Detect which cell encompasses the target text, then output its [x, y] center coordinate. 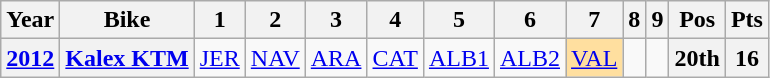
7 [594, 20]
ARA [336, 58]
CAT [395, 58]
9 [658, 20]
3 [336, 20]
ALB1 [458, 58]
Pos [697, 20]
8 [634, 20]
NAV [275, 58]
5 [458, 20]
Kalex KTM [127, 58]
2012 [30, 58]
16 [746, 58]
1 [220, 20]
6 [530, 20]
4 [395, 20]
VAL [594, 58]
Year [30, 20]
Bike [127, 20]
ALB2 [530, 58]
20th [697, 58]
2 [275, 20]
JER [220, 58]
Pts [746, 20]
